Extract the (X, Y) coordinate from the center of the cell holding the provided text.  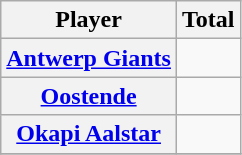
Okapi Aalstar (89, 134)
Player (89, 20)
Antwerp Giants (89, 58)
Oostende (89, 96)
Total (208, 20)
